Output the (x, y) coordinate of the center of the cell containing the given text.  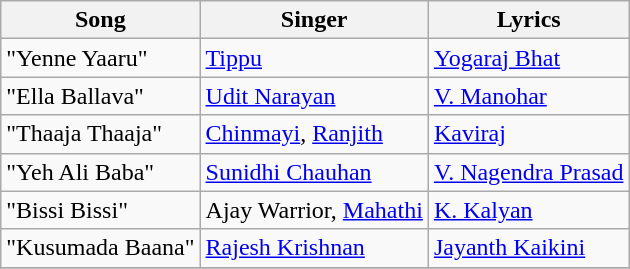
"Kusumada Baana" (100, 248)
"Bissi Bissi" (100, 210)
Lyrics (528, 20)
"Yenne Yaaru" (100, 58)
Kaviraj (528, 134)
"Ella Ballava" (100, 96)
"Yeh Ali Baba" (100, 172)
Yogaraj Bhat (528, 58)
Chinmayi, Ranjith (314, 134)
Jayanth Kaikini (528, 248)
V. Nagendra Prasad (528, 172)
Rajesh Krishnan (314, 248)
"Thaaja Thaaja" (100, 134)
Singer (314, 20)
V. Manohar (528, 96)
Sunidhi Chauhan (314, 172)
K. Kalyan (528, 210)
Ajay Warrior, Mahathi (314, 210)
Song (100, 20)
Udit Narayan (314, 96)
Tippu (314, 58)
